Provide the [X, Y] coordinate of the cell's center where the given text is located.  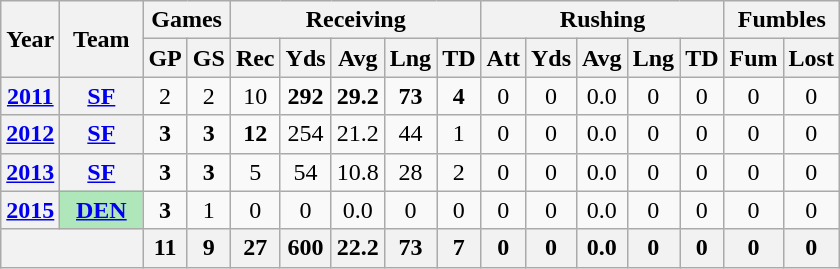
5 [255, 172]
7 [459, 248]
10.8 [358, 172]
10 [255, 96]
29.2 [358, 96]
12 [255, 134]
Fum [754, 58]
27 [255, 248]
GS [208, 58]
Att [503, 58]
Year [30, 39]
Rushing [602, 20]
Receiving [356, 20]
44 [410, 134]
Rec [255, 58]
2015 [30, 210]
11 [165, 248]
28 [410, 172]
GP [165, 58]
2013 [30, 172]
Team [102, 39]
Fumbles [782, 20]
292 [306, 96]
21.2 [358, 134]
Lost [811, 58]
254 [306, 134]
2012 [30, 134]
2011 [30, 96]
4 [459, 96]
22.2 [358, 248]
600 [306, 248]
9 [208, 248]
54 [306, 172]
Games [186, 20]
DEN [102, 210]
